Find where the given text appears and provide that cell's center as (X, Y) coordinate. 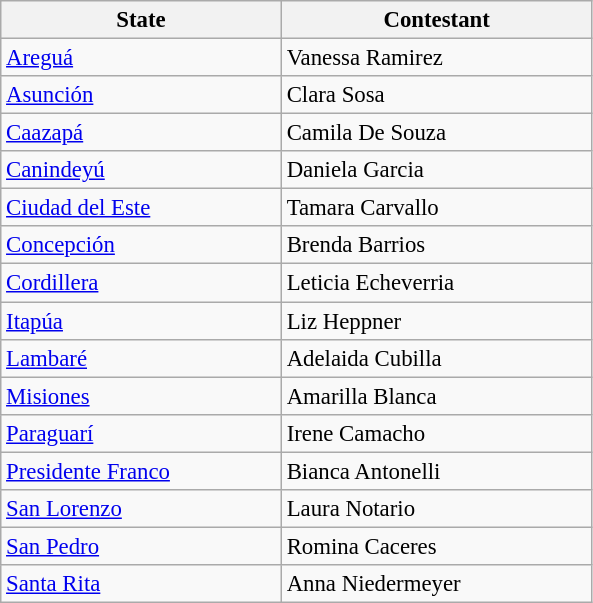
San Pedro (142, 546)
Caazapá (142, 133)
Daniela Garcia (436, 170)
Itapúa (142, 321)
Santa Rita (142, 584)
Canindeyú (142, 170)
State (142, 20)
Tamara Carvallo (436, 208)
Misiones (142, 396)
Cordillera (142, 283)
Presidente Franco (142, 471)
Liz Heppner (436, 321)
Areguá (142, 58)
Leticia Echeverria (436, 283)
Camila De Souza (436, 133)
Clara Sosa (436, 95)
Concepción (142, 245)
Irene Camacho (436, 433)
Brenda Barrios (436, 245)
Paraguarí (142, 433)
Amarilla Blanca (436, 396)
Bianca Antonelli (436, 471)
Asunción (142, 95)
Vanessa Ramirez (436, 58)
Ciudad del Este (142, 208)
San Lorenzo (142, 509)
Adelaida Cubilla (436, 358)
Romina Caceres (436, 546)
Laura Notario (436, 509)
Contestant (436, 20)
Anna Niedermeyer (436, 584)
Lambaré (142, 358)
